Provide the (X, Y) coordinate of the cell's center where the given text is located.  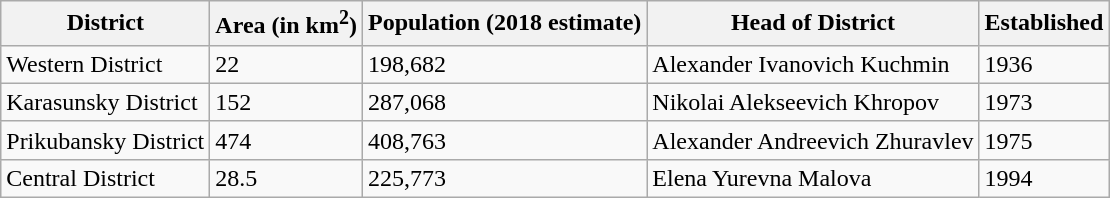
474 (286, 140)
225,773 (504, 178)
Population (2018 estimate) (504, 24)
Nikolai Alekseevich Khropov (813, 102)
22 (286, 64)
Area (in km2) (286, 24)
1975 (1044, 140)
1936 (1044, 64)
Head of District (813, 24)
Western District (106, 64)
District (106, 24)
Prikubansky District (106, 140)
Alexander Ivanovich Kuchmin (813, 64)
Karasunsky District (106, 102)
Alexander Andreevich Zhuravlev (813, 140)
Elena Yurevna Malova (813, 178)
Central District (106, 178)
1973 (1044, 102)
287,068 (504, 102)
152 (286, 102)
408,763 (504, 140)
1994 (1044, 178)
Established (1044, 24)
28.5 (286, 178)
198,682 (504, 64)
